Output the (x, y) coordinate of the center of the cell containing the given text.  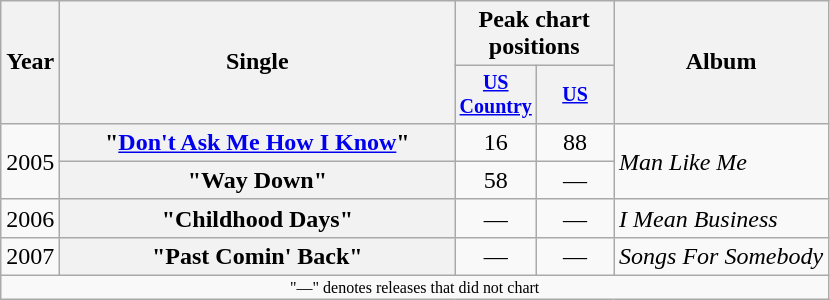
"Don't Ask Me How I Know" (258, 142)
Songs For Somebody (722, 256)
58 (496, 180)
Peak chartpositions (534, 34)
"Childhood Days" (258, 218)
Year (30, 62)
Album (722, 62)
I Mean Business (722, 218)
2005 (30, 161)
16 (496, 142)
"—" denotes releases that did not chart (415, 288)
2006 (30, 218)
"Past Comin' Back" (258, 256)
2007 (30, 256)
"Way Down" (258, 180)
US (576, 94)
Single (258, 62)
Man Like Me (722, 161)
US Country (496, 94)
88 (576, 142)
